Locate the cell with the specified text and output its (x, y) center coordinate. 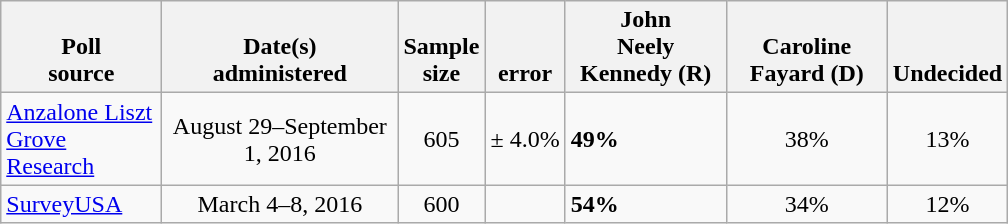
12% (947, 204)
54% (646, 204)
600 (442, 204)
March 4–8, 2016 (280, 204)
August 29–September 1, 2016 (280, 139)
SurveyUSA (82, 204)
Samplesize (442, 47)
Anzalone Liszt Grove Research (82, 139)
Pollsource (82, 47)
JohnNeelyKennedy (R) (646, 47)
CarolineFayard (D) (806, 47)
13% (947, 139)
38% (806, 139)
605 (442, 139)
error (525, 47)
49% (646, 139)
Date(s)administered (280, 47)
± 4.0% (525, 139)
Undecided (947, 47)
34% (806, 204)
